Identify which cell holds the provided text, then report its [x, y] central coordinate. 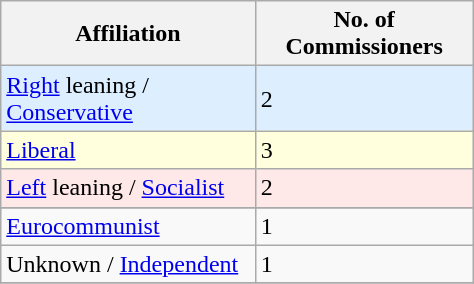
Right leaning / Conservative [128, 98]
Affiliation [128, 34]
Eurocommunist [128, 226]
Unknown / Independent [128, 264]
Liberal [128, 150]
No. of Commissioners [364, 34]
Left leaning / Socialist [128, 188]
3 [364, 150]
